Pinpoint the cell where the given text exists, returning its (X, Y) midpoint coordinate. 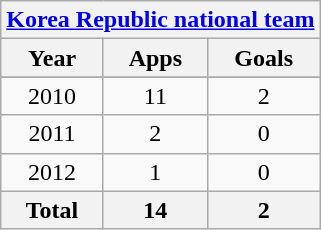
1 (155, 172)
Year (52, 58)
Total (52, 210)
2011 (52, 134)
11 (155, 96)
Korea Republic national team (160, 20)
2012 (52, 172)
Goals (264, 58)
14 (155, 210)
2010 (52, 96)
Apps (155, 58)
